Return (x, y) of the center of cell containing provided text 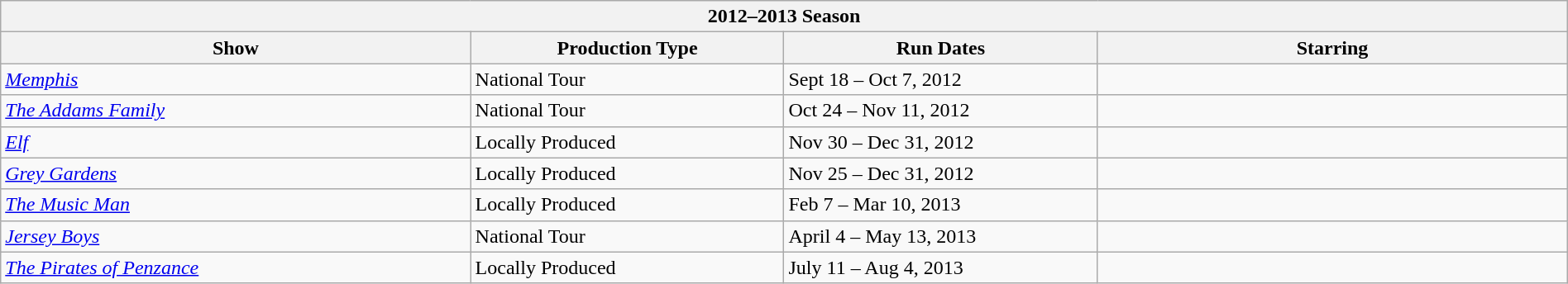
Jersey Boys (236, 236)
Show (236, 48)
Run Dates (941, 48)
Elf (236, 142)
Nov 30 – Dec 31, 2012 (941, 142)
Memphis (236, 79)
Starring (1332, 48)
Sept 18 – Oct 7, 2012 (941, 79)
Grey Gardens (236, 173)
2012–2013 Season (784, 17)
Feb 7 – Mar 10, 2013 (941, 205)
Oct 24 – Nov 11, 2012 (941, 111)
The Pirates of Penzance (236, 267)
Nov 25 – Dec 31, 2012 (941, 173)
The Addams Family (236, 111)
July 11 – Aug 4, 2013 (941, 267)
April 4 – May 13, 2013 (941, 236)
Production Type (627, 48)
The Music Man (236, 205)
